Search for the cell housing the specified text and yield its [x, y] center coordinate. 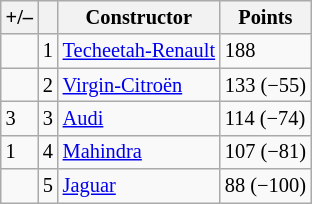
5 [48, 186]
188 [266, 51]
Points [266, 17]
Jaguar [139, 186]
88 (−100) [266, 186]
2 [48, 85]
4 [48, 152]
Audi [139, 118]
Constructor [139, 17]
Virgin-Citroën [139, 85]
+/– [20, 17]
107 (−81) [266, 152]
133 (−55) [266, 85]
Mahindra [139, 152]
Techeetah-Renault [139, 51]
114 (−74) [266, 118]
